Provide the (X, Y) coordinate of the cell's center where the given text is located.  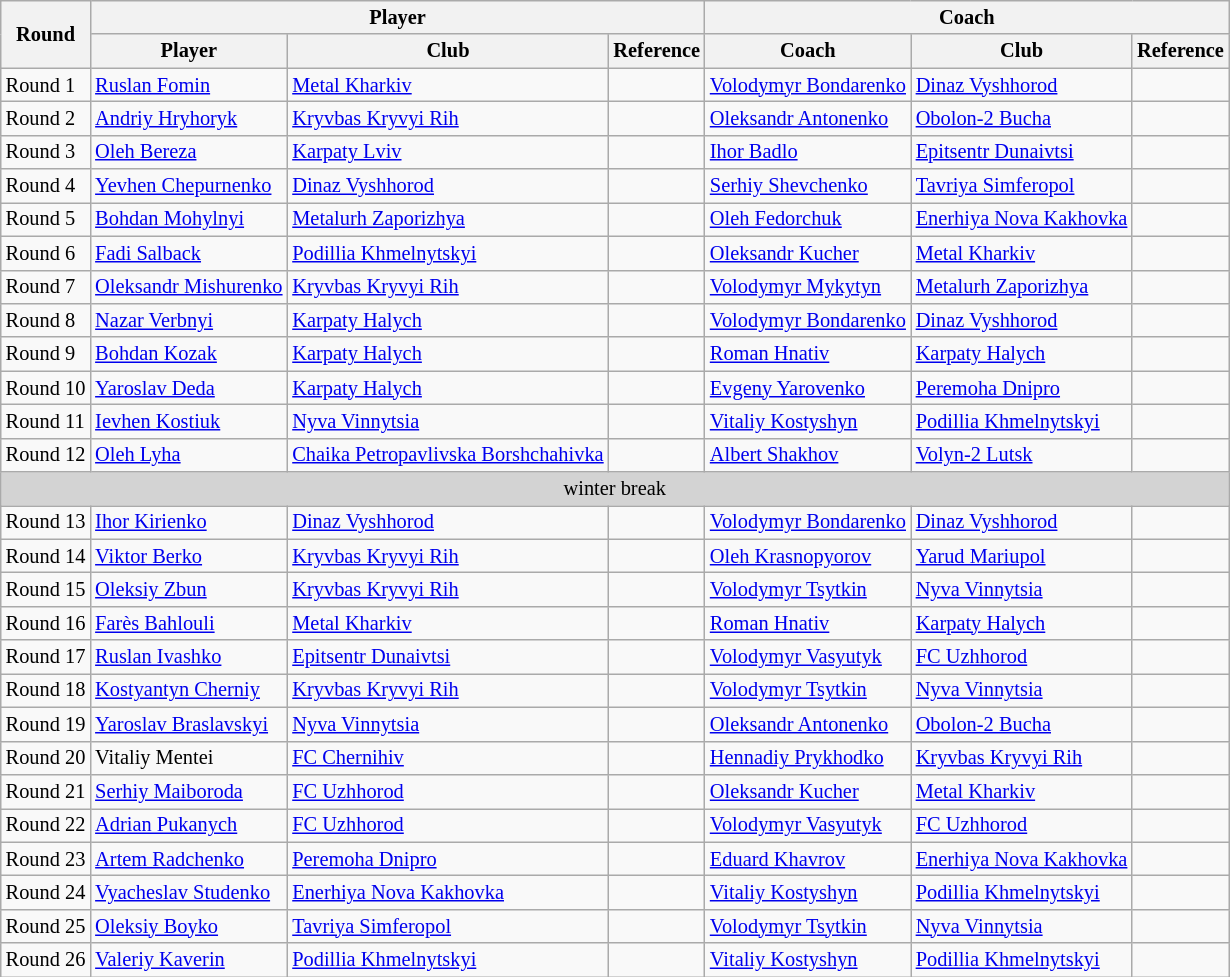
Round 12 (46, 455)
Nazar Verbnyi (188, 320)
Round 5 (46, 219)
Ruslan Ivashko (188, 657)
Volodymyr Mykytyn (808, 287)
Yaroslav Braslavskyi (188, 724)
Ievhen Kostiuk (188, 421)
Round 15 (46, 589)
Ihor Kirienko (188, 522)
Ruslan Fomin (188, 85)
Oleksiy Boyko (188, 926)
Round 7 (46, 287)
Vyacheslav Studenko (188, 892)
Round 6 (46, 253)
Serhiy Shevchenko (808, 186)
Albert Shakhov (808, 455)
Round 21 (46, 791)
Andriy Hryhoryk (188, 118)
Oleh Fedorchuk (808, 219)
Round (46, 34)
Evgeny Yarovenko (808, 388)
Round 11 (46, 421)
Round 9 (46, 354)
Round 20 (46, 758)
Bohdan Kozak (188, 354)
Round 8 (46, 320)
Round 26 (46, 960)
Adrian Pukanych (188, 825)
Round 25 (46, 926)
Round 22 (46, 825)
Round 13 (46, 522)
Serhiy Maiboroda (188, 791)
Oleh Bereza (188, 152)
Round 16 (46, 623)
Round 14 (46, 556)
Round 10 (46, 388)
Yaroslav Deda (188, 388)
Oleh Krasnopyorov (808, 556)
Yevhen Chepurnenko (188, 186)
FC Chernihiv (448, 758)
Oleksandr Mishurenko (188, 287)
Round 17 (46, 657)
Chaika Petropavlivska Borshchahivka (448, 455)
Viktor Berko (188, 556)
Round 4 (46, 186)
Round 24 (46, 892)
Kostyantyn Cherniy (188, 690)
Valeriy Kaverin (188, 960)
Ihor Badlo (808, 152)
Round 19 (46, 724)
winter break (615, 489)
Round 18 (46, 690)
Karpaty Lviv (448, 152)
Round 1 (46, 85)
Round 2 (46, 118)
Vitaliy Mentei (188, 758)
Eduard Khavrov (808, 859)
Artem Radchenko (188, 859)
Round 3 (46, 152)
Farès Bahlouli (188, 623)
Round 23 (46, 859)
Oleksiy Zbun (188, 589)
Oleh Lyha (188, 455)
Hennadiy Prykhodko (808, 758)
Yarud Mariupol (1022, 556)
Fadi Salback (188, 253)
Volyn-2 Lutsk (1022, 455)
Bohdan Mohylnyi (188, 219)
